Identify which cell holds the provided text, then report its (x, y) central coordinate. 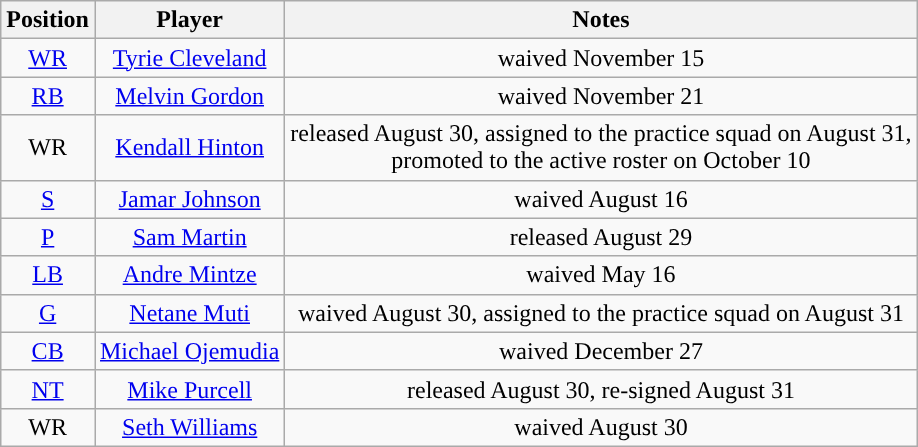
P (48, 237)
released August 30, assigned to the practice squad on August 31,promoted to the active roster on October 10 (601, 148)
NT (48, 389)
Mike Purcell (189, 389)
LB (48, 275)
Tyrie Cleveland (189, 58)
released August 30, re-signed August 31 (601, 389)
Melvin Gordon (189, 96)
CB (48, 351)
Andre Mintze (189, 275)
Position (48, 20)
S (48, 199)
waived August 30 (601, 427)
Kendall Hinton (189, 148)
Seth Williams (189, 427)
waived December 27 (601, 351)
waived May 16 (601, 275)
waived November 15 (601, 58)
Michael Ojemudia (189, 351)
waived August 30, assigned to the practice squad on August 31 (601, 313)
Notes (601, 20)
Jamar Johnson (189, 199)
waived August 16 (601, 199)
Netane Muti (189, 313)
Player (189, 20)
RB (48, 96)
Sam Martin (189, 237)
released August 29 (601, 237)
waived November 21 (601, 96)
G (48, 313)
